Return [x, y] of the center of cell containing provided text 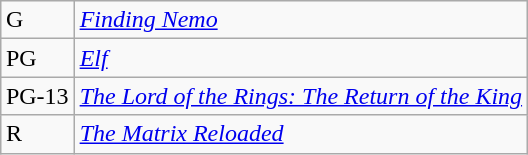
The Matrix Reloaded [300, 134]
G [37, 20]
R [37, 134]
The Lord of the Rings: The Return of the King [300, 96]
Finding Nemo [300, 20]
PG [37, 58]
Elf [300, 58]
PG-13 [37, 96]
